Provide the (X, Y) coordinate of the cell's center where the given text is located.  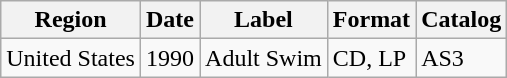
Label (264, 20)
Region (71, 20)
Date (170, 20)
Adult Swim (264, 58)
United States (71, 58)
AS3 (462, 58)
Catalog (462, 20)
CD, LP (371, 58)
1990 (170, 58)
Format (371, 20)
